Determine the [x, y] coordinate at the center of the cell enclosing the given text.  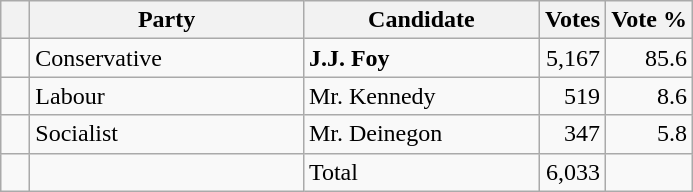
Votes [572, 20]
Candidate [421, 20]
Total [421, 172]
519 [572, 96]
Party [167, 20]
8.6 [650, 96]
Mr. Deinegon [421, 134]
J.J. Foy [421, 58]
Vote % [650, 20]
85.6 [650, 58]
Socialist [167, 134]
Conservative [167, 58]
5,167 [572, 58]
6,033 [572, 172]
Mr. Kennedy [421, 96]
Labour [167, 96]
5.8 [650, 134]
347 [572, 134]
